From the cell containing the given text, extract its center point as (x, y) coordinate. 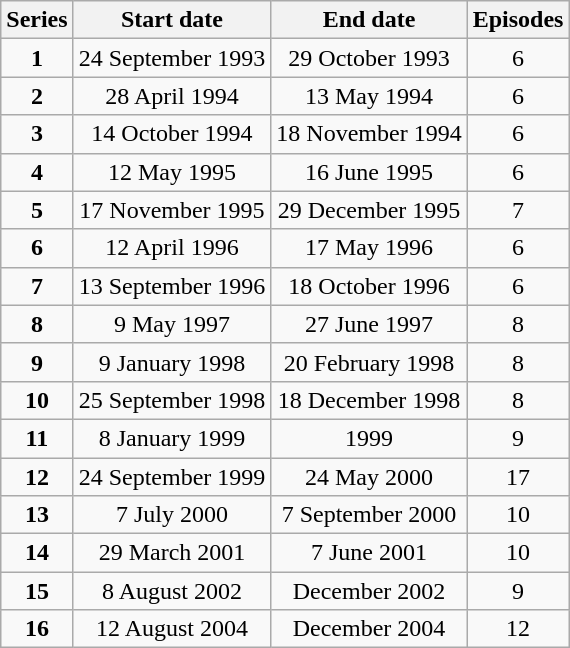
8 January 1999 (172, 438)
9 May 1997 (172, 324)
December 2002 (369, 591)
7 September 2000 (369, 515)
25 September 1998 (172, 400)
12 April 1996 (172, 248)
9 January 1998 (172, 362)
18 October 1996 (369, 286)
7 July 2000 (172, 515)
24 May 2000 (369, 477)
15 (37, 591)
Series (37, 20)
1 (37, 58)
27 June 1997 (369, 324)
28 April 1994 (172, 96)
18 November 1994 (369, 134)
14 October 1994 (172, 134)
11 (37, 438)
17 May 1996 (369, 248)
3 (37, 134)
29 December 1995 (369, 210)
Episodes (518, 20)
14 (37, 553)
17 (518, 477)
20 February 1998 (369, 362)
5 (37, 210)
12 May 1995 (172, 172)
4 (37, 172)
8 August 2002 (172, 591)
18 December 1998 (369, 400)
Start date (172, 20)
16 June 1995 (369, 172)
2 (37, 96)
7 June 2001 (369, 553)
24 September 1993 (172, 58)
13 September 1996 (172, 286)
13 (37, 515)
29 October 1993 (369, 58)
29 March 2001 (172, 553)
13 May 1994 (369, 96)
December 2004 (369, 629)
16 (37, 629)
12 August 2004 (172, 629)
24 September 1999 (172, 477)
17 November 1995 (172, 210)
1999 (369, 438)
End date (369, 20)
